Search for the cell housing the specified text and yield its [x, y] center coordinate. 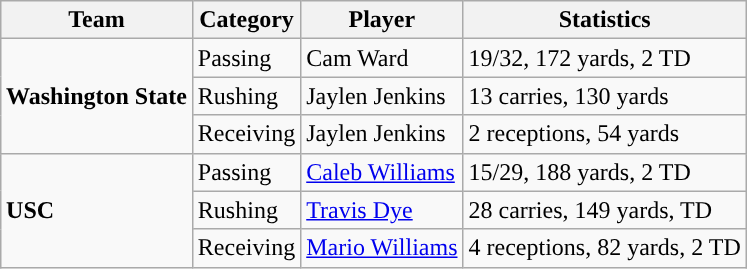
2 receptions, 54 yards [604, 134]
13 carries, 130 yards [604, 96]
Team [97, 20]
15/29, 188 yards, 2 TD [604, 172]
Washington State [97, 96]
Cam Ward [382, 58]
Category [246, 20]
Caleb Williams [382, 172]
Statistics [604, 20]
Mario Williams [382, 248]
Player [382, 20]
Travis Dye [382, 210]
4 receptions, 82 yards, 2 TD [604, 248]
USC [97, 210]
19/32, 172 yards, 2 TD [604, 58]
28 carries, 149 yards, TD [604, 210]
